Identify which cell holds the provided text, then report its (x, y) central coordinate. 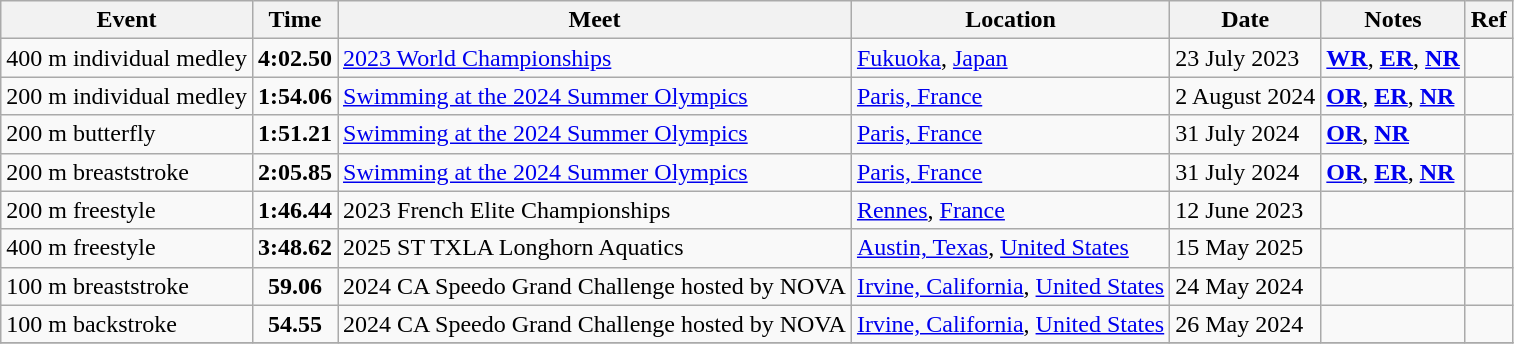
59.06 (294, 286)
Rennes, France (1010, 210)
15 May 2025 (1246, 248)
200 m individual medley (127, 96)
12 June 2023 (1246, 210)
26 May 2024 (1246, 324)
400 m freestyle (127, 248)
Time (294, 20)
100 m breaststroke (127, 286)
1:51.21 (294, 134)
OR, NR (1393, 134)
24 May 2024 (1246, 286)
400 m individual medley (127, 58)
4:02.50 (294, 58)
Fukuoka, Japan (1010, 58)
23 July 2023 (1246, 58)
1:54.06 (294, 96)
200 m freestyle (127, 210)
54.55 (294, 324)
200 m breaststroke (127, 172)
2 August 2024 (1246, 96)
200 m butterfly (127, 134)
2025 ST TXLA Longhorn Aquatics (595, 248)
Notes (1393, 20)
3:48.62 (294, 248)
2:05.85 (294, 172)
Location (1010, 20)
2023 World Championships (595, 58)
1:46.44 (294, 210)
100 m backstroke (127, 324)
Ref (1488, 20)
Date (1246, 20)
Austin, Texas, United States (1010, 248)
Meet (595, 20)
WR, ER, NR (1393, 58)
Event (127, 20)
2023 French Elite Championships (595, 210)
